From the cell containing the given text, extract its center point as [x, y] coordinate. 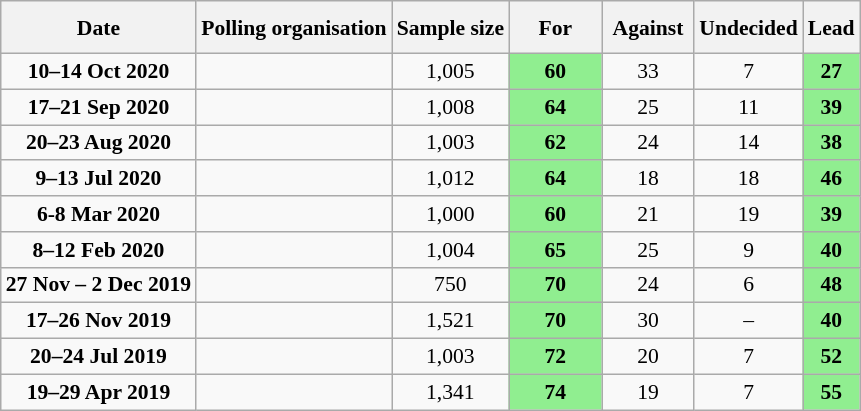
Date [98, 27]
11 [748, 107]
74 [556, 392]
65 [556, 250]
1,000 [450, 214]
1,005 [450, 72]
62 [556, 143]
Undecided [748, 27]
48 [832, 285]
9 [748, 250]
20–23 Aug 2020 [98, 143]
8–12 Feb 2020 [98, 250]
17–21 Sep 2020 [98, 107]
17–26 Nov 2019 [98, 321]
55 [832, 392]
21 [648, 214]
Lead [832, 27]
6-8 Mar 2020 [98, 214]
9–13 Jul 2020 [98, 179]
1,012 [450, 179]
1,004 [450, 250]
27 Nov – 2 Dec 2019 [98, 285]
1,341 [450, 392]
750 [450, 285]
1,008 [450, 107]
46 [832, 179]
52 [832, 357]
20 [648, 357]
For [556, 27]
14 [748, 143]
33 [648, 72]
Polling organisation [294, 27]
27 [832, 72]
6 [748, 285]
72 [556, 357]
10–14 Oct 2020 [98, 72]
20–24 Jul 2019 [98, 357]
Against [648, 27]
Sample size [450, 27]
19–29 Apr 2019 [98, 392]
30 [648, 321]
1,521 [450, 321]
38 [832, 143]
– [748, 321]
